From the cell containing the given text, extract its center point as (X, Y) coordinate. 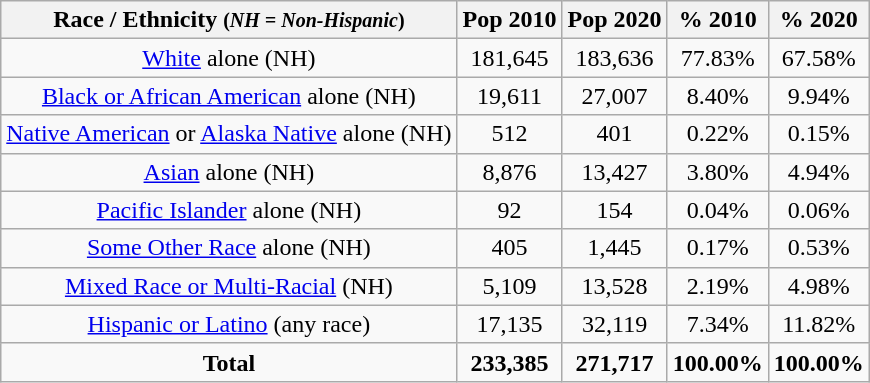
% 2010 (718, 20)
Race / Ethnicity (NH = Non-Hispanic) (229, 20)
13,427 (614, 172)
233,385 (510, 362)
0.22% (718, 134)
Hispanic or Latino (any race) (229, 324)
183,636 (614, 58)
Pop 2010 (510, 20)
32,119 (614, 324)
4.98% (818, 286)
9.94% (818, 96)
181,645 (510, 58)
Mixed Race or Multi-Racial (NH) (229, 286)
Pop 2020 (614, 20)
0.06% (818, 210)
11.82% (818, 324)
401 (614, 134)
512 (510, 134)
Pacific Islander alone (NH) (229, 210)
Total (229, 362)
0.53% (818, 248)
27,007 (614, 96)
Black or African American alone (NH) (229, 96)
0.17% (718, 248)
17,135 (510, 324)
154 (614, 210)
19,611 (510, 96)
4.94% (818, 172)
13,528 (614, 286)
Asian alone (NH) (229, 172)
Native American or Alaska Native alone (NH) (229, 134)
8,876 (510, 172)
92 (510, 210)
405 (510, 248)
0.04% (718, 210)
% 2020 (818, 20)
77.83% (718, 58)
1,445 (614, 248)
3.80% (718, 172)
271,717 (614, 362)
8.40% (718, 96)
67.58% (818, 58)
5,109 (510, 286)
2.19% (718, 286)
7.34% (718, 324)
Some Other Race alone (NH) (229, 248)
0.15% (818, 134)
White alone (NH) (229, 58)
